Pinpoint the cell where the given text exists, returning its [X, Y] midpoint coordinate. 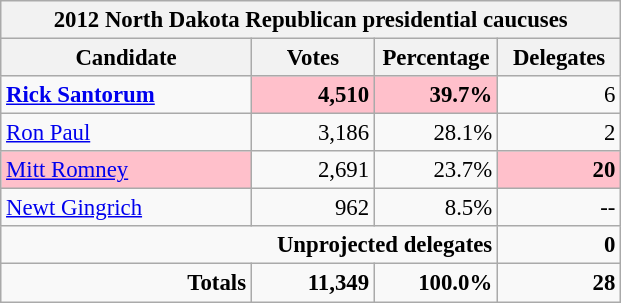
-- [560, 208]
39.7% [436, 95]
20 [560, 170]
3,186 [312, 133]
2012 North Dakota Republican presidential caucuses [311, 20]
Rick Santorum [126, 95]
28.1% [436, 133]
0 [560, 245]
Ron Paul [126, 133]
Unprojected delegates [250, 245]
2,691 [312, 170]
23.7% [436, 170]
962 [312, 208]
100.0% [436, 283]
4,510 [312, 95]
Mitt Romney [126, 170]
8.5% [436, 208]
Votes [312, 58]
Candidate [126, 58]
Delegates [560, 58]
Totals [126, 283]
28 [560, 283]
6 [560, 95]
Percentage [436, 58]
Newt Gingrich [126, 208]
2 [560, 133]
11,349 [312, 283]
